Provide the [X, Y] coordinate of the cell's center where the given text is located.  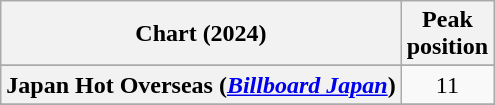
11 [447, 85]
Peakposition [447, 34]
Japan Hot Overseas (Billboard Japan) [201, 85]
Chart (2024) [201, 34]
